Return the [X, Y] coordinate for the center point of the cell that contains the specified text.  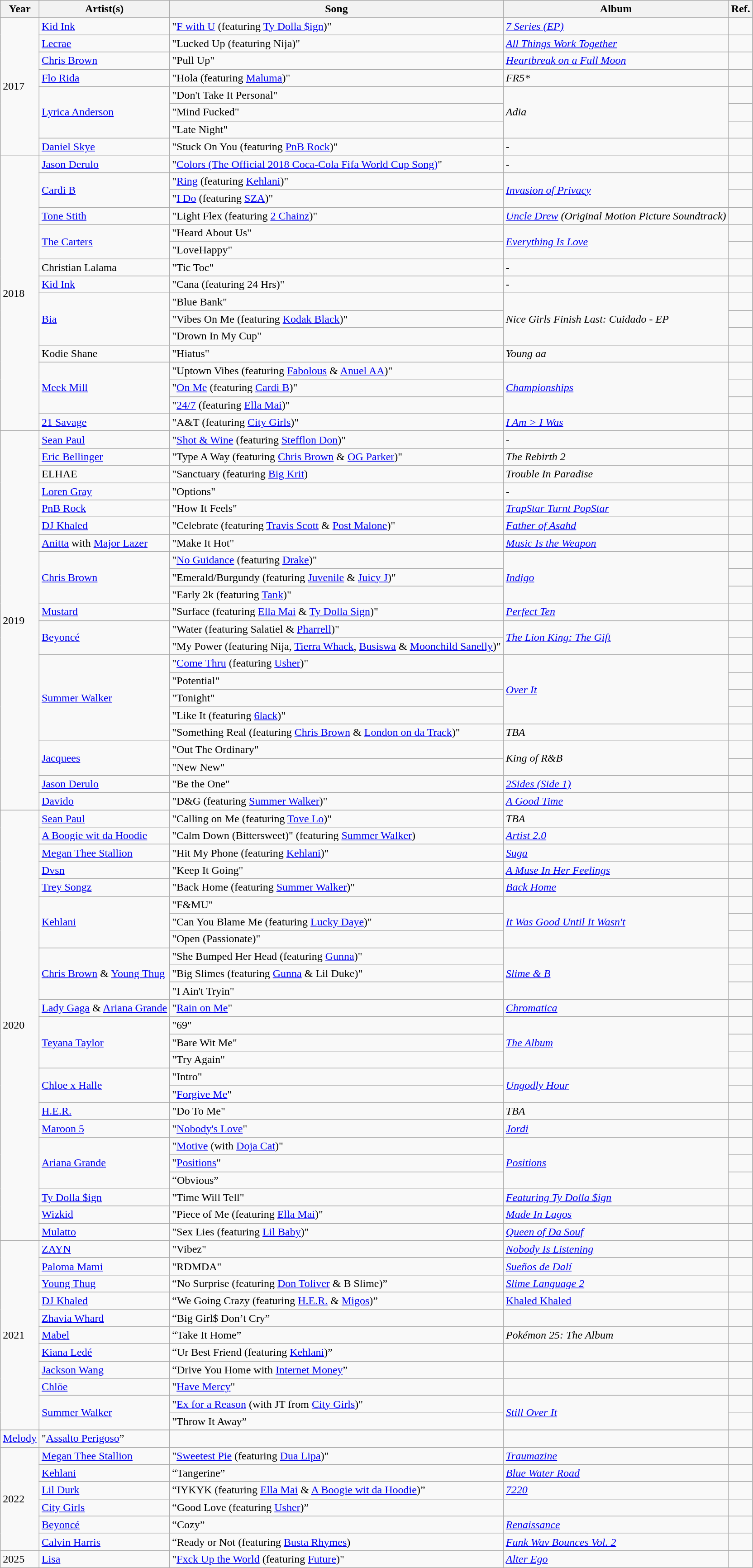
City Girls [104, 1507]
Positions [616, 1163]
7220 [616, 1490]
Still Over It [616, 1413]
Slime & B [616, 973]
"Calling on Me (featuring Tove Lo)" [337, 819]
"F with U (featuring Ty Dolla $ign)" [337, 26]
"Sex Lies (featuring Lil Baby)" [337, 1232]
"Piece of Me (featuring Ella Mai)" [337, 1215]
"Pull Up" [337, 61]
"Drown In My Cup" [337, 336]
Kiana Ledé [104, 1353]
Mulatto [104, 1232]
"Celebrate (featuring Travis Scott & Post Malone)" [337, 526]
Wizkid [104, 1215]
"Nobody's Love" [337, 1129]
"RDMDA" [337, 1266]
“Take It Home” [337, 1335]
2025 [20, 1559]
Uncle Drew (Original Motion Picture Soundtrack) [616, 216]
Kodie Shane [104, 353]
"Emerald/Burgundy (featuring Juvenile & Juicy J)" [337, 577]
A Good Time [616, 801]
"Early 2k (featuring Tank)" [337, 595]
"On Me (featuring Cardi B)" [337, 388]
"Water (featuring Salatiel & Pharrell)" [337, 629]
“Ready or Not (featuring Busta Rhymes) [337, 1542]
TrapStar Turnt PopStar [616, 509]
H.E.R. [104, 1111]
"Sanctuary (featuring Big Krit) [337, 474]
“No Surprise (featuring Don Toliver & B Slime)” [337, 1283]
Chloe x Halle [104, 1086]
2017 [20, 86]
Artist 2.0 [616, 836]
21 Savage [104, 422]
Paloma Mami [104, 1266]
Teyana Taylor [104, 1042]
Sueños de Dalí [616, 1266]
Lady Gaga & Ariana Grande [104, 1008]
ZAYN [104, 1249]
"Options" [337, 491]
"Type A Way (featuring Chris Brown & OG Parker)" [337, 457]
"Cana (featuring 24 Hrs)" [337, 285]
"I Ain't Tryin" [337, 991]
Heartbreak on a Full Moon [616, 61]
"Open (Passionate)" [337, 939]
Nice Girls Finish Last: Cuidado - EP [616, 319]
"24/7 (featuring Ella Mai)" [337, 405]
"Positions" [337, 1163]
Queen of Da Souf [616, 1232]
It Was Good Until It Wasn't [616, 922]
“Obvious” [337, 1180]
"Assalto Perigoso” [104, 1439]
Traumazine [616, 1456]
Ty Dolla $ign [104, 1197]
"I Do (featuring SZA)" [337, 198]
Loren Gray [104, 491]
Zhavia Whard [104, 1318]
Melody [20, 1439]
"Forgive Me" [337, 1094]
Jackson Wang [104, 1370]
Ungodly Hour [616, 1086]
2019 [20, 620]
Young aa [616, 353]
Daniel Skye [104, 147]
Bia [104, 319]
"Something Real (featuring Chris Brown & London on da Track)" [337, 732]
I Am > I Was [616, 422]
"Calm Down (Bittersweet)" (featuring Summer Walker) [337, 836]
"Surface (featuring Ella Mai & Ty Dolla Sign)" [337, 612]
"Be the One" [337, 784]
"Do To Me" [337, 1111]
"Throw It Away” [337, 1421]
“Ur Best Friend (featuring Kehlani)” [337, 1353]
"Keep It Going" [337, 870]
“We Going Crazy (featuring H.E.R. & Migos)” [337, 1301]
Music Is the Weapon [616, 543]
"New New" [337, 767]
"Vibez" [337, 1249]
The Carters [104, 242]
Jacquees [104, 758]
"Vibes On Me (featuring Kodak Black)" [337, 319]
"Stuck On You (featuring PnB Rock)" [337, 147]
"Lucked Up (featuring Nija)" [337, 43]
Lecrae [104, 43]
"Come Thru (featuring Usher)" [337, 663]
Back Home [616, 887]
"Try Again" [337, 1060]
Chris Brown & Young Thug [104, 973]
"Hola (featuring Maluma)" [337, 78]
2020 [20, 1025]
Flo Rida [104, 78]
Tone Stith [104, 216]
Cardi B [104, 190]
A Boogie wit da Hoodie [104, 836]
All Things Work Together [616, 43]
“IYKYK (featuring Ella Mai & A Boogie wit da Hoodie)” [337, 1490]
Khaled Khaled [616, 1301]
“Tangerine” [337, 1473]
"Rain on Me" [337, 1008]
Pokémon 25: The Album [616, 1335]
Adia [616, 112]
"Time Will Tell" [337, 1197]
"Hit My Phone (featuring Kehlani)" [337, 853]
"Ring (featuring Kehlani)" [337, 181]
Christian Lalama [104, 267]
Everything Is Love [616, 242]
2018 [20, 293]
Davido [104, 801]
“Drive You Home with Internet Money” [337, 1370]
Chromatica [616, 1008]
"Light Flex (featuring 2 Chainz)" [337, 216]
"Can You Blame Me (featuring Lucky Daye)" [337, 922]
Father of Asahd [616, 526]
Blue Water Road [616, 1473]
Invasion of Privacy [616, 190]
"Sweetest Pie (featuring Dua Lipa)" [337, 1456]
Lyrica Anderson [104, 112]
"Mind Fucked" [337, 112]
“Cozy” [337, 1525]
Jordi [616, 1129]
Trey Songz [104, 887]
Over It [616, 689]
"Potential" [337, 681]
Year [20, 9]
"Intro" [337, 1077]
"Ex for a Reason (with JT from City Girls)" [337, 1404]
Chlöe [104, 1387]
"Make It Hot" [337, 543]
Mustard [104, 612]
The Album [616, 1042]
"Back Home (featuring Summer Walker)" [337, 887]
Young Thug [104, 1283]
Funk Wav Bounces Vol. 2 [616, 1542]
Artist(s) [104, 9]
Lil Durk [104, 1490]
Alter Ego [616, 1559]
Featuring Ty Dolla $ign [616, 1197]
Made In Lagos [616, 1215]
Perfect Ten [616, 612]
"Out The Ordinary" [337, 749]
"She Bumped Her Head (featuring Gunna)" [337, 956]
2022 [20, 1499]
King of R&B [616, 758]
Renaissance [616, 1525]
Ariana Grande [104, 1163]
"How It Feels" [337, 509]
"A&T (featuring City Girls)" [337, 422]
"Blue Bank" [337, 302]
"Tonight" [337, 698]
"Late Night" [337, 129]
The Rebirth 2 [616, 457]
"Shot & Wine (featuring Stefflon Don)" [337, 439]
ELHAE [104, 474]
"Hiatus" [337, 353]
Ref. [740, 9]
Anitta with Major Lazer [104, 543]
"Like It (featuring 6lack)" [337, 715]
"Colors (The Official 2018 Coca-Cola Fifa World Cup Song)" [337, 164]
“Big Girl$ Don’t Cry” [337, 1318]
"No Guidance (featuring Drake)" [337, 560]
Album [616, 9]
"Don't Take It Personal" [337, 95]
Maroon 5 [104, 1129]
2Sides (Side 1) [616, 784]
"Uptown Vibes (featuring Fabolous & Anuel AA)" [337, 371]
Lisa [104, 1559]
"69" [337, 1025]
"F&MU" [337, 905]
Nobody Is Listening [616, 1249]
7 Series (EP) [616, 26]
Dvsn [104, 870]
"Heard About Us" [337, 233]
"Motive (with Doja Cat)" [337, 1146]
"Bare Wit Me" [337, 1042]
Trouble In Paradise [616, 474]
"LoveHappy" [337, 250]
FR5* [616, 78]
The Lion King: The Gift [616, 638]
PnB Rock [104, 509]
Slime Language 2 [616, 1283]
"Fxck Up the World (featuring Future)" [337, 1559]
Song [337, 9]
"Have Mercy" [337, 1387]
Meek Mill [104, 388]
Mabel [104, 1335]
“Good Love (featuring Usher)” [337, 1507]
"Tic Toc" [337, 267]
A Muse In Her Feelings [616, 870]
Calvin Harris [104, 1542]
Suga [616, 853]
Championships [616, 388]
Indigo [616, 577]
Eric Bellinger [104, 457]
"D&G (featuring Summer Walker)" [337, 801]
"Big Slimes (featuring Gunna & Lil Duke)" [337, 973]
"My Power (featuring Nija, Tierra Whack, Busiswa & Moonchild Sanelly)" [337, 646]
2021 [20, 1335]
